Return (X, Y) of the center of cell containing provided text 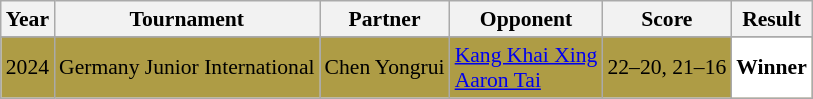
Year (28, 19)
Score (666, 19)
Germany Junior International (187, 68)
Chen Yongrui (385, 68)
Opponent (526, 19)
Winner (772, 68)
Result (772, 19)
2024 (28, 68)
Kang Khai Xing Aaron Tai (526, 68)
Partner (385, 19)
Tournament (187, 19)
22–20, 21–16 (666, 68)
